Pinpoint the cell where the given text exists, returning its (X, Y) midpoint coordinate. 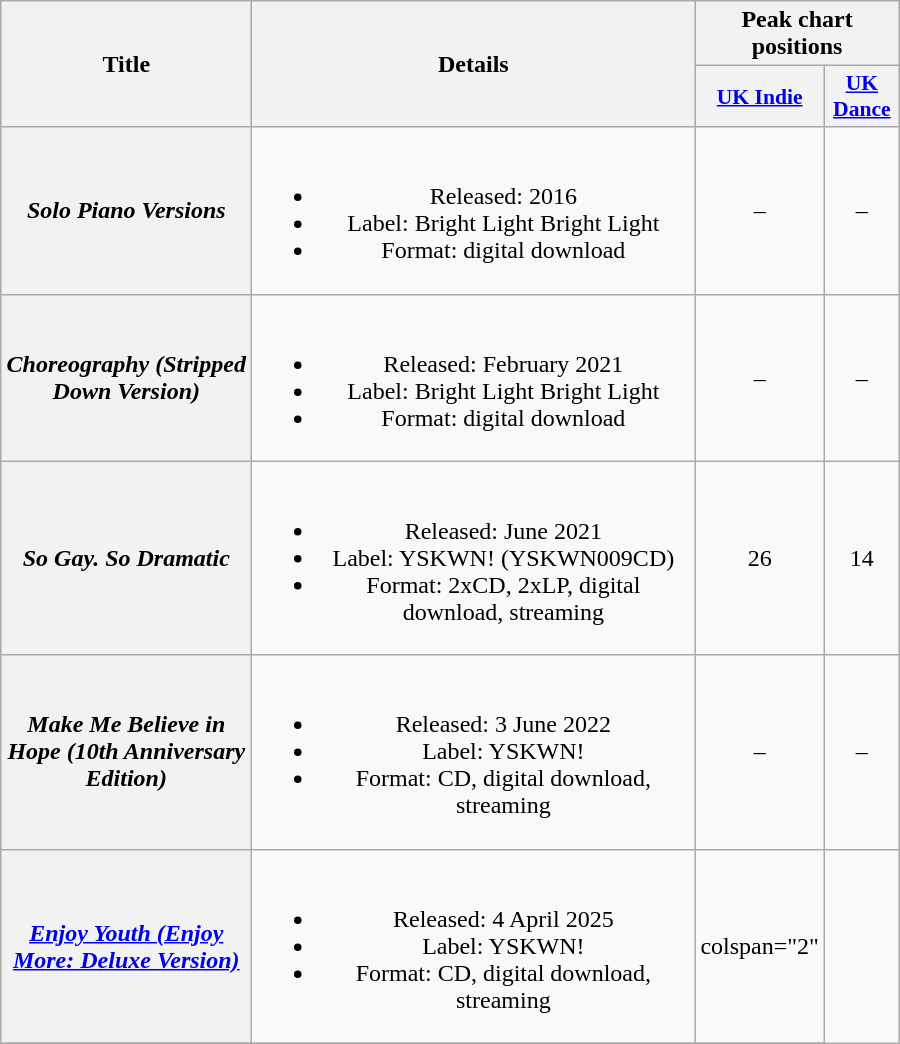
14 (862, 558)
Peak chart positions (797, 34)
Make Me Believe in Hope (10th Anniversary Edition) (126, 752)
Choreography (Stripped Down Version) (126, 378)
Released: 2016Label: Bright Light Bright LightFormat: digital download (474, 210)
26 (760, 558)
Released: February 2021Label: Bright Light Bright LightFormat: digital download (474, 378)
Released: 3 June 2022Label: YSKWN!Format: CD, digital download, streaming (474, 752)
So Gay. So Dramatic (126, 558)
Enjoy Youth (Enjoy More: Deluxe Version) (126, 946)
Solo Piano Versions (126, 210)
colspan="2" (760, 946)
Title (126, 64)
Released: 4 April 2025Label: YSKWN!Format: CD, digital download, streaming (474, 946)
Released: June 2021Label: YSKWN! (YSKWN009CD)Format: 2xCD, 2xLP, digital download, streaming (474, 558)
UK Indie (760, 96)
UK Dance (862, 96)
Details (474, 64)
